From the cell containing the given text, extract its center point as [X, Y] coordinate. 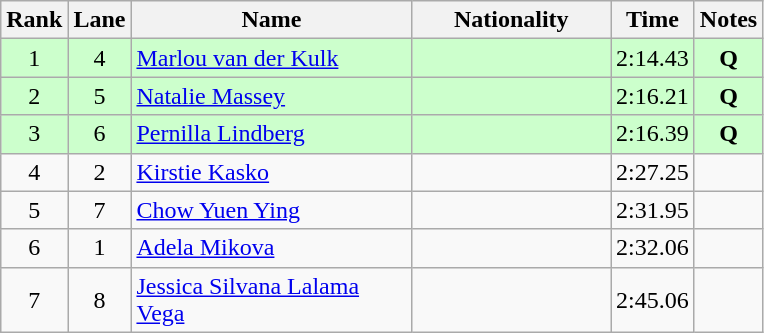
Rank [34, 20]
Name [272, 20]
Marlou van der Kulk [272, 58]
2:32.06 [653, 248]
Chow Yuen Ying [272, 210]
2:16.39 [653, 134]
Jessica Silvana Lalama Vega [272, 300]
Notes [728, 20]
8 [100, 300]
Adela Mikova [272, 248]
Time [653, 20]
Nationality [512, 20]
2:27.25 [653, 172]
2:16.21 [653, 96]
2:14.43 [653, 58]
Natalie Massey [272, 96]
3 [34, 134]
Lane [100, 20]
2:45.06 [653, 300]
Kirstie Kasko [272, 172]
Pernilla Lindberg [272, 134]
2:31.95 [653, 210]
